Search for the cell housing the specified text and yield its (x, y) center coordinate. 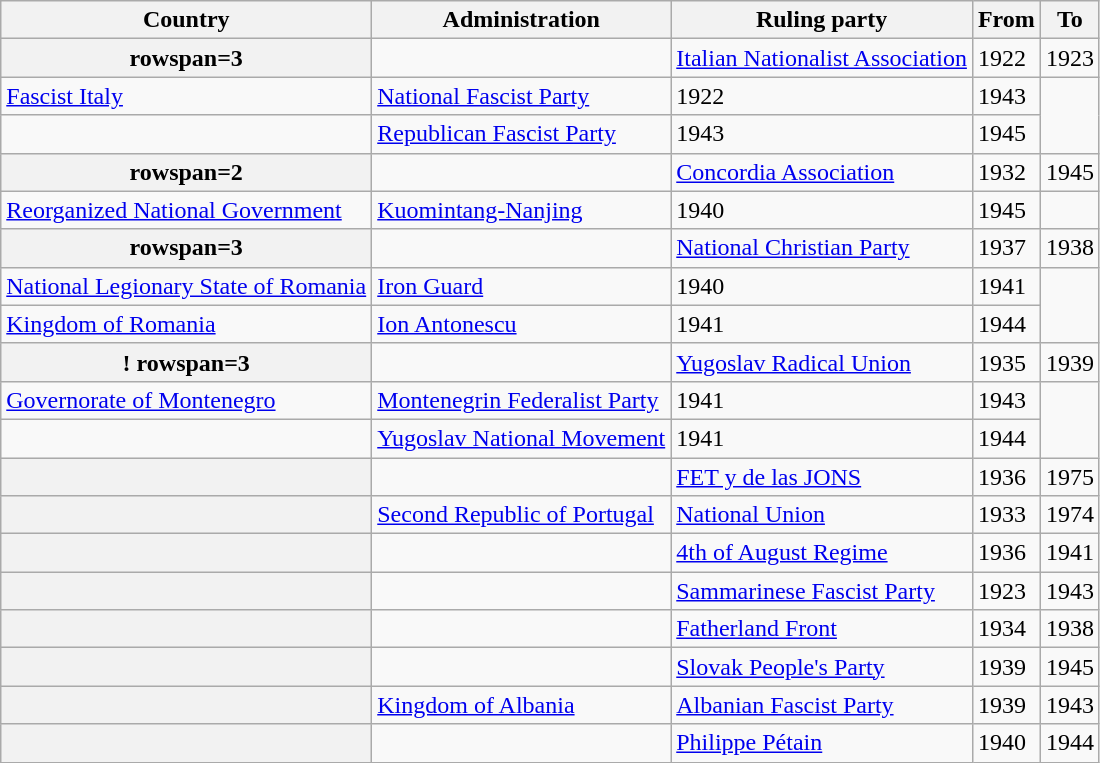
Italian Nationalist Association (822, 58)
1932 (1006, 172)
! rowspan=3 (186, 362)
1934 (1006, 629)
Governorate of Montenegro (186, 400)
Yugoslav Radical Union (822, 362)
Concordia Association (822, 172)
1937 (1006, 248)
rowspan=2 (186, 172)
Ruling party (822, 20)
Country (186, 20)
Kingdom of Albania (522, 705)
Fatherland Front (822, 629)
Iron Guard (522, 286)
1974 (1070, 515)
1935 (1006, 362)
Second Republic of Portugal (522, 515)
Republican Fascist Party (522, 134)
1933 (1006, 515)
National Legionary State of Romania (186, 286)
Fascist Italy (186, 96)
1975 (1070, 477)
Sammarinese Fascist Party (822, 591)
Philippe Pétain (822, 743)
Administration (522, 20)
Slovak People's Party (822, 667)
National Union (822, 515)
Albanian Fascist Party (822, 705)
Montenegrin Federalist Party (522, 400)
4th of August Regime (822, 553)
National Christian Party (822, 248)
Reorganized National Government (186, 210)
Kingdom of Romania (186, 324)
Ion Antonescu (522, 324)
FET y de las JONS (822, 477)
To (1070, 20)
National Fascist Party (522, 96)
Kuomintang-Nanjing (522, 210)
From (1006, 20)
Yugoslav National Movement (522, 438)
